Search for the cell housing the specified text and yield its (x, y) center coordinate. 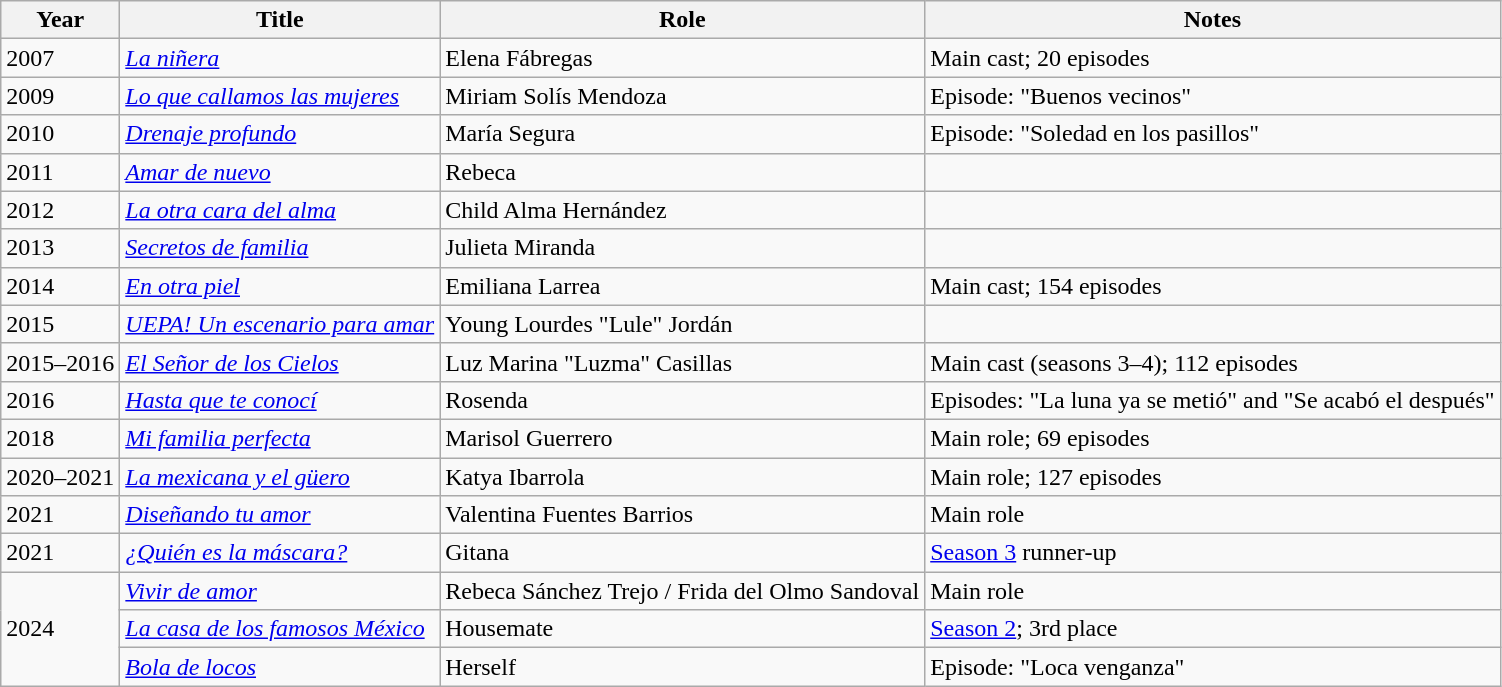
Miriam Solís Mendoza (682, 96)
Season 2; 3rd place (1212, 629)
Julieta Miranda (682, 248)
La casa de los famosos México (280, 629)
Season 3 runner-up (1212, 553)
2012 (60, 210)
Valentina Fuentes Barrios (682, 515)
Bola de locos (280, 667)
En otra piel (280, 286)
La otra cara del alma (280, 210)
2007 (60, 58)
¿Quién es la máscara? (280, 553)
Role (682, 20)
Episode: "Loca venganza" (1212, 667)
Year (60, 20)
Herself (682, 667)
Child Alma Hernández (682, 210)
2013 (60, 248)
Main cast; 20 episodes (1212, 58)
Rebeca (682, 172)
Notes (1212, 20)
2024 (60, 629)
Young Lourdes "Lule" Jordán (682, 324)
Drenaje profundo (280, 134)
Amar de nuevo (280, 172)
Housemate (682, 629)
La niñera (280, 58)
Main cast (seasons 3–4); 112 episodes (1212, 362)
Diseñando tu amor (280, 515)
Luz Marina "Luzma" Casillas (682, 362)
Rebeca Sánchez Trejo / Frida del Olmo Sandoval (682, 591)
Episodes: "La luna ya se metió" and "Se acabó el después" (1212, 400)
2016 (60, 400)
Rosenda (682, 400)
Katya Ibarrola (682, 477)
2020–2021 (60, 477)
Secretos de familia (280, 248)
Gitana (682, 553)
Hasta que te conocí (280, 400)
Episode: "Buenos vecinos" (1212, 96)
Main role; 127 episodes (1212, 477)
La mexicana y el güero (280, 477)
2014 (60, 286)
2015–2016 (60, 362)
2015 (60, 324)
2009 (60, 96)
2011 (60, 172)
Episode: "Soledad en los pasillos" (1212, 134)
2010 (60, 134)
Main role; 69 episodes (1212, 438)
UEPA! Un escenario para amar (280, 324)
Marisol Guerrero (682, 438)
Emiliana Larrea (682, 286)
Mi familia perfecta (280, 438)
Main cast; 154 episodes (1212, 286)
2018 (60, 438)
Lo que callamos las mujeres (280, 96)
María Segura (682, 134)
Elena Fábregas (682, 58)
Title (280, 20)
Vivir de amor (280, 591)
El Señor de los Cielos (280, 362)
